Find where the given text appears and provide that cell's center as (X, Y) coordinate. 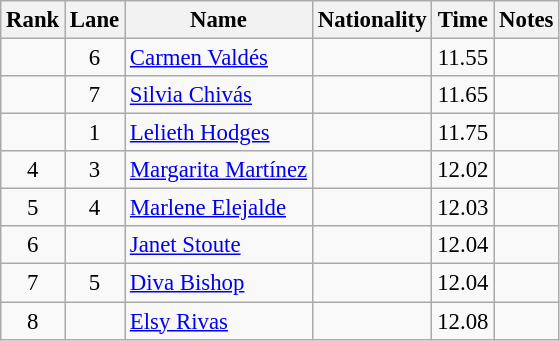
11.55 (463, 58)
Silvia Chivás (219, 95)
Marlene Elejalde (219, 208)
3 (95, 170)
Diva Bishop (219, 283)
Lane (95, 20)
Notes (526, 20)
Name (219, 20)
8 (33, 321)
Time (463, 20)
Margarita Martínez (219, 170)
Lelieth Hodges (219, 133)
Nationality (372, 20)
1 (95, 133)
Janet Stoute (219, 245)
Rank (33, 20)
12.03 (463, 208)
Carmen Valdés (219, 58)
12.02 (463, 170)
11.75 (463, 133)
Elsy Rivas (219, 321)
11.65 (463, 95)
12.08 (463, 321)
